Detect which cell encompasses the target text, then output its (X, Y) center coordinate. 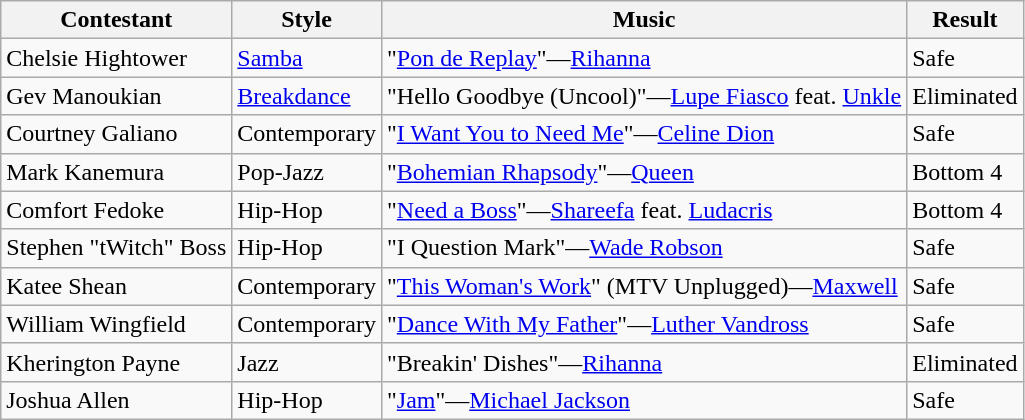
Jazz (307, 362)
Contestant (116, 20)
Courtney Galiano (116, 134)
"I Question Mark"—Wade Robson (644, 248)
"I Want You to Need Me"—Celine Dion (644, 134)
Result (965, 20)
"Hello Goodbye (Uncool)"—Lupe Fiasco feat. Unkle (644, 96)
William Wingfield (116, 324)
Mark Kanemura (116, 172)
"Bohemian Rhapsody"—Queen (644, 172)
Joshua Allen (116, 400)
Style (307, 20)
Music (644, 20)
Pop-Jazz (307, 172)
Katee Shean (116, 286)
Samba (307, 58)
"Jam"—Michael Jackson (644, 400)
Gev Manoukian (116, 96)
Chelsie Hightower (116, 58)
Breakdance (307, 96)
"Breakin' Dishes"—Rihanna (644, 362)
"This Woman's Work" (MTV Unplugged)—Maxwell (644, 286)
"Need a Boss"—Shareefa feat. Ludacris (644, 210)
Comfort Fedoke (116, 210)
Stephen "tWitch" Boss (116, 248)
"Dance With My Father"—Luther Vandross (644, 324)
"Pon de Replay"—Rihanna (644, 58)
Kherington Payne (116, 362)
